Search for the cell housing the specified text and yield its [X, Y] center coordinate. 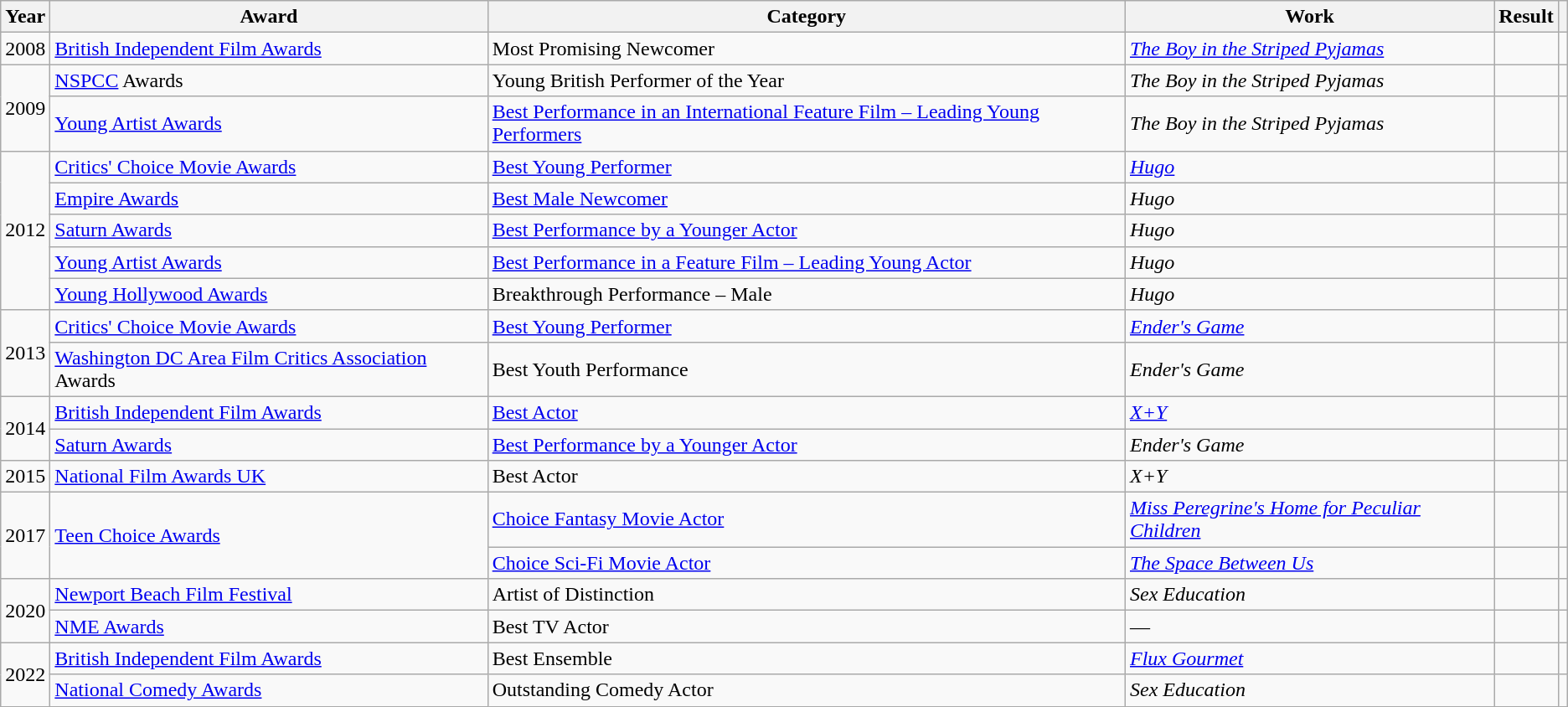
Most Promising Newcomer [806, 49]
NME Awards [269, 627]
2022 [25, 674]
Flux Gourmet [1309, 658]
Choice Fantasy Movie Actor [806, 519]
2009 [25, 107]
2017 [25, 536]
— [1309, 627]
Choice Sci-Fi Movie Actor [806, 563]
NSPCC Awards [269, 80]
Best Youth Performance [806, 369]
Artist of Distinction [806, 595]
2014 [25, 428]
Newport Beach Film Festival [269, 595]
Best Male Newcomer [806, 199]
Best Performance in a Feature Film – Leading Young Actor [806, 262]
Best TV Actor [806, 627]
2012 [25, 230]
National Comedy Awards [269, 690]
Best Performance in an International Feature Film – Leading Young Performers [806, 124]
Category [806, 17]
Washington DC Area Film Critics Association Awards [269, 369]
Year [25, 17]
Miss Peregrine's Home for Peculiar Children [1309, 519]
2013 [25, 353]
Young Hollywood Awards [269, 294]
Teen Choice Awards [269, 536]
Award [269, 17]
National Film Awards UK [269, 477]
The Space Between Us [1309, 563]
2015 [25, 477]
2020 [25, 611]
Empire Awards [269, 199]
Young British Performer of the Year [806, 80]
Breakthrough Performance – Male [806, 294]
Work [1309, 17]
Result [1526, 17]
Outstanding Comedy Actor [806, 690]
2008 [25, 49]
Best Ensemble [806, 658]
